Return [X, Y] of the center of cell containing provided text 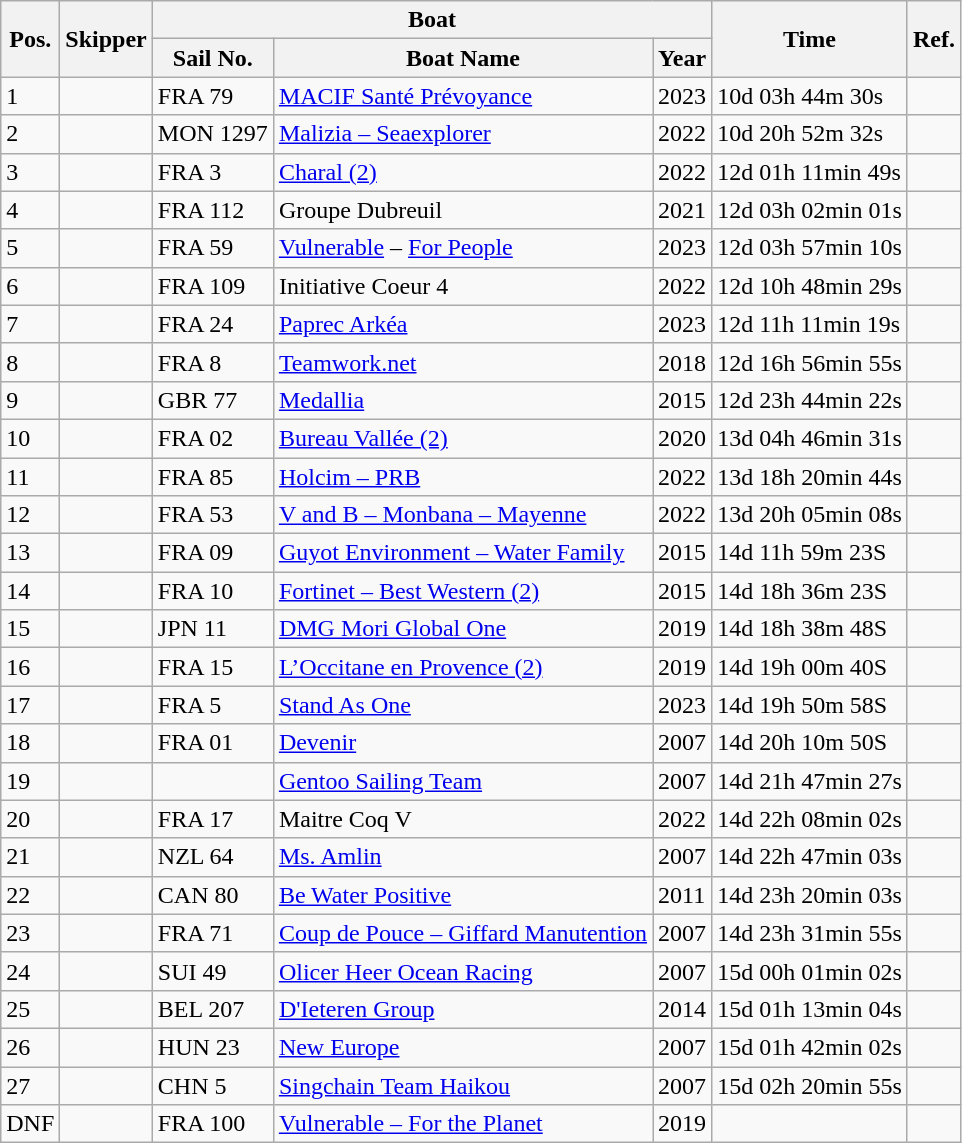
15 [30, 629]
23 [30, 933]
Olicer Heer Ocean Racing [462, 971]
FRA 5 [212, 705]
Ref. [934, 39]
MACIF Santé Prévoyance [462, 96]
13d 04h 46min 31s [810, 438]
14d 19h 00m 40S [810, 667]
FRA 10 [212, 591]
NZL 64 [212, 857]
FRA 17 [212, 819]
HUN 23 [212, 1047]
FRA 79 [212, 96]
15d 01h 13min 04s [810, 1009]
2 [30, 134]
Devenir [462, 743]
Skipper [106, 39]
14d 18h 38m 48S [810, 629]
Charal (2) [462, 172]
24 [30, 971]
Fortinet – Best Western (2) [462, 591]
Singchain Team Haikou [462, 1085]
22 [30, 895]
18 [30, 743]
FRA 53 [212, 515]
FRA 71 [212, 933]
DNF [30, 1124]
D'Ieteren Group [462, 1009]
4 [30, 210]
11 [30, 477]
10d 03h 44m 30s [810, 96]
15d 02h 20min 55s [810, 1085]
Time [810, 39]
12d 01h 11min 49s [810, 172]
14d 19h 50m 58S [810, 705]
14d 23h 31min 55s [810, 933]
14d 11h 59m 23S [810, 553]
SUI 49 [212, 971]
Pos. [30, 39]
Maitre Coq V [462, 819]
12d 23h 44min 22s [810, 400]
JPN 11 [212, 629]
10d 20h 52m 32s [810, 134]
14d 23h 20min 03s [810, 895]
MON 1297 [212, 134]
9 [30, 400]
Teamwork.net [462, 362]
20 [30, 819]
Gentoo Sailing Team [462, 781]
26 [30, 1047]
Medallia [462, 400]
Paprec Arkéa [462, 324]
Vulnerable – For the Planet [462, 1124]
15d 01h 42min 02s [810, 1047]
Groupe Dubreuil [462, 210]
2011 [682, 895]
13 [30, 553]
12d 03h 57min 10s [810, 248]
FRA 09 [212, 553]
14d 22h 08min 02s [810, 819]
FRA 112 [212, 210]
FRA 3 [212, 172]
19 [30, 781]
2020 [682, 438]
New Europe [462, 1047]
12 [30, 515]
FRA 109 [212, 286]
14d 22h 47min 03s [810, 857]
14d 21h 47min 27s [810, 781]
BEL 207 [212, 1009]
FRA 59 [212, 248]
FRA 85 [212, 477]
27 [30, 1085]
Stand As One [462, 705]
12d 10h 48min 29s [810, 286]
15d 00h 01min 02s [810, 971]
10 [30, 438]
Boat [432, 20]
Vulnerable – For People [462, 248]
2014 [682, 1009]
GBR 77 [212, 400]
14d 18h 36m 23S [810, 591]
14 [30, 591]
13d 18h 20min 44s [810, 477]
25 [30, 1009]
V and B – Monbana – Mayenne [462, 515]
Be Water Positive [462, 895]
2018 [682, 362]
12d 11h 11min 19s [810, 324]
6 [30, 286]
CAN 80 [212, 895]
FRA 15 [212, 667]
Guyot Environment – Water Family [462, 553]
Year [682, 58]
14d 20h 10m 50S [810, 743]
FRA 100 [212, 1124]
2021 [682, 210]
13d 20h 05min 08s [810, 515]
FRA 8 [212, 362]
12d 16h 56min 55s [810, 362]
FRA 01 [212, 743]
Malizia – Seaexplorer [462, 134]
Bureau Vallée (2) [462, 438]
DMG Mori Global One [462, 629]
1 [30, 96]
Sail No. [212, 58]
16 [30, 667]
Ms. Amlin [462, 857]
17 [30, 705]
L’Occitane en Provence (2) [462, 667]
12d 03h 02min 01s [810, 210]
Holcim – PRB [462, 477]
8 [30, 362]
FRA 24 [212, 324]
5 [30, 248]
21 [30, 857]
Boat Name [462, 58]
3 [30, 172]
Initiative Coeur 4 [462, 286]
7 [30, 324]
CHN 5 [212, 1085]
Coup de Pouce – Giffard Manutention [462, 933]
FRA 02 [212, 438]
